Capture the cell that displays the provided text and extract its [x, y] central coordinate. 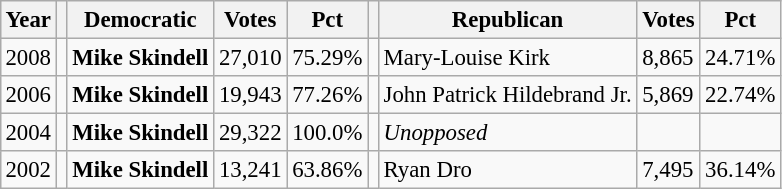
13,241 [250, 170]
Ryan Dro [508, 170]
2004 [28, 133]
Republican [508, 20]
19,943 [250, 95]
Democratic [140, 20]
7,495 [668, 170]
Unopposed [508, 133]
77.26% [328, 95]
2008 [28, 57]
5,869 [668, 95]
100.0% [328, 133]
8,865 [668, 57]
24.71% [740, 57]
27,010 [250, 57]
29,322 [250, 133]
2002 [28, 170]
John Patrick Hildebrand Jr. [508, 95]
75.29% [328, 57]
2006 [28, 95]
36.14% [740, 170]
22.74% [740, 95]
63.86% [328, 170]
Year [28, 20]
Mary-Louise Kirk [508, 57]
